Determine the (X, Y) coordinate at the center of the cell enclosing the given text.  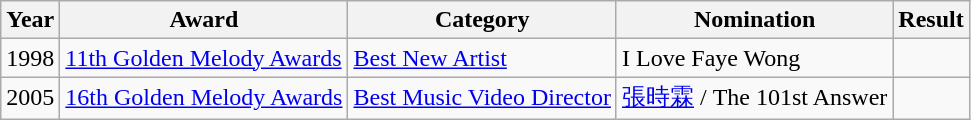
Best New Artist (482, 58)
Result (931, 20)
11th Golden Melody Awards (204, 58)
16th Golden Melody Awards (204, 98)
Nomination (754, 20)
2005 (30, 98)
Year (30, 20)
張時霖 / The 101st Answer (754, 98)
I Love Faye Wong (754, 58)
1998 (30, 58)
Best Music Video Director (482, 98)
Category (482, 20)
Award (204, 20)
